Provide the [x, y] coordinate of the cell's center where the given text is located.  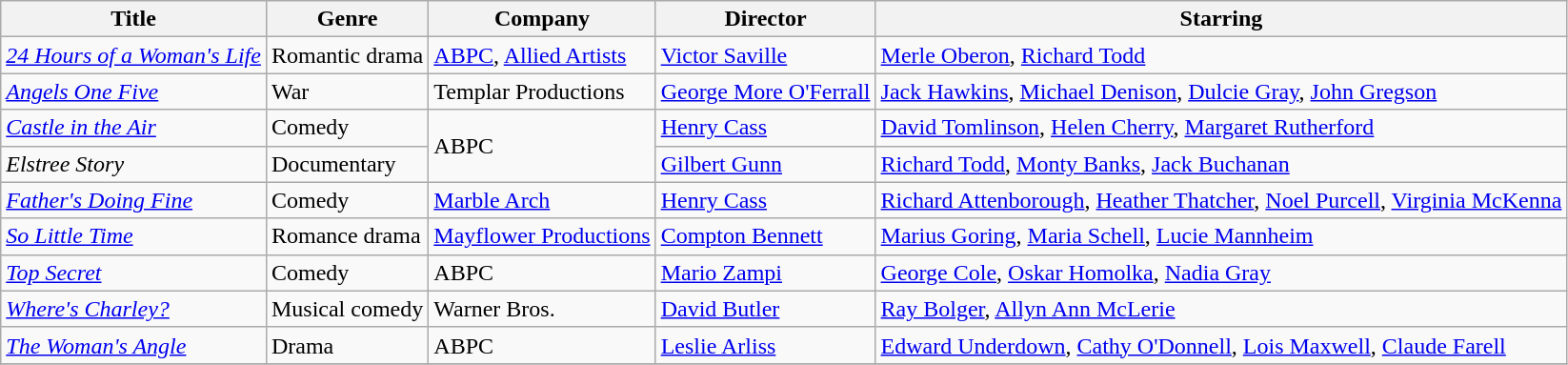
Starring [1221, 19]
Father's Doing Fine [133, 200]
Genre [347, 19]
Richard Attenborough, Heather Thatcher, Noel Purcell, Virginia McKenna [1221, 200]
Drama [347, 345]
Top Secret [133, 273]
Castle in the Air [133, 128]
So Little Time [133, 236]
Angels One Five [133, 91]
Jack Hawkins, Michael Denison, Dulcie Gray, John Gregson [1221, 91]
George More O'Ferrall [766, 91]
Victor Saville [766, 55]
Merle Oberon, Richard Todd [1221, 55]
The Woman's Angle [133, 345]
Marble Arch [542, 200]
Mayflower Productions [542, 236]
Director [766, 19]
Richard Todd, Monty Banks, Jack Buchanan [1221, 164]
David Tomlinson, Helen Cherry, Margaret Rutherford [1221, 128]
George Cole, Oskar Homolka, Nadia Gray [1221, 273]
Templar Productions [542, 91]
Compton Bennett [766, 236]
Where's Charley? [133, 309]
Company [542, 19]
24 Hours of a Woman's Life [133, 55]
Documentary [347, 164]
War [347, 91]
Edward Underdown, Cathy O'Donnell, Lois Maxwell, Claude Farell [1221, 345]
Musical comedy [347, 309]
ABPC, Allied Artists [542, 55]
Gilbert Gunn [766, 164]
Romance drama [347, 236]
David Butler [766, 309]
Romantic drama [347, 55]
Elstree Story [133, 164]
Ray Bolger, Allyn Ann McLerie [1221, 309]
Marius Goring, Maria Schell, Lucie Mannheim [1221, 236]
Mario Zampi [766, 273]
Leslie Arliss [766, 345]
Title [133, 19]
Warner Bros. [542, 309]
